Find where the given text appears and provide that cell's center as [x, y] coordinate. 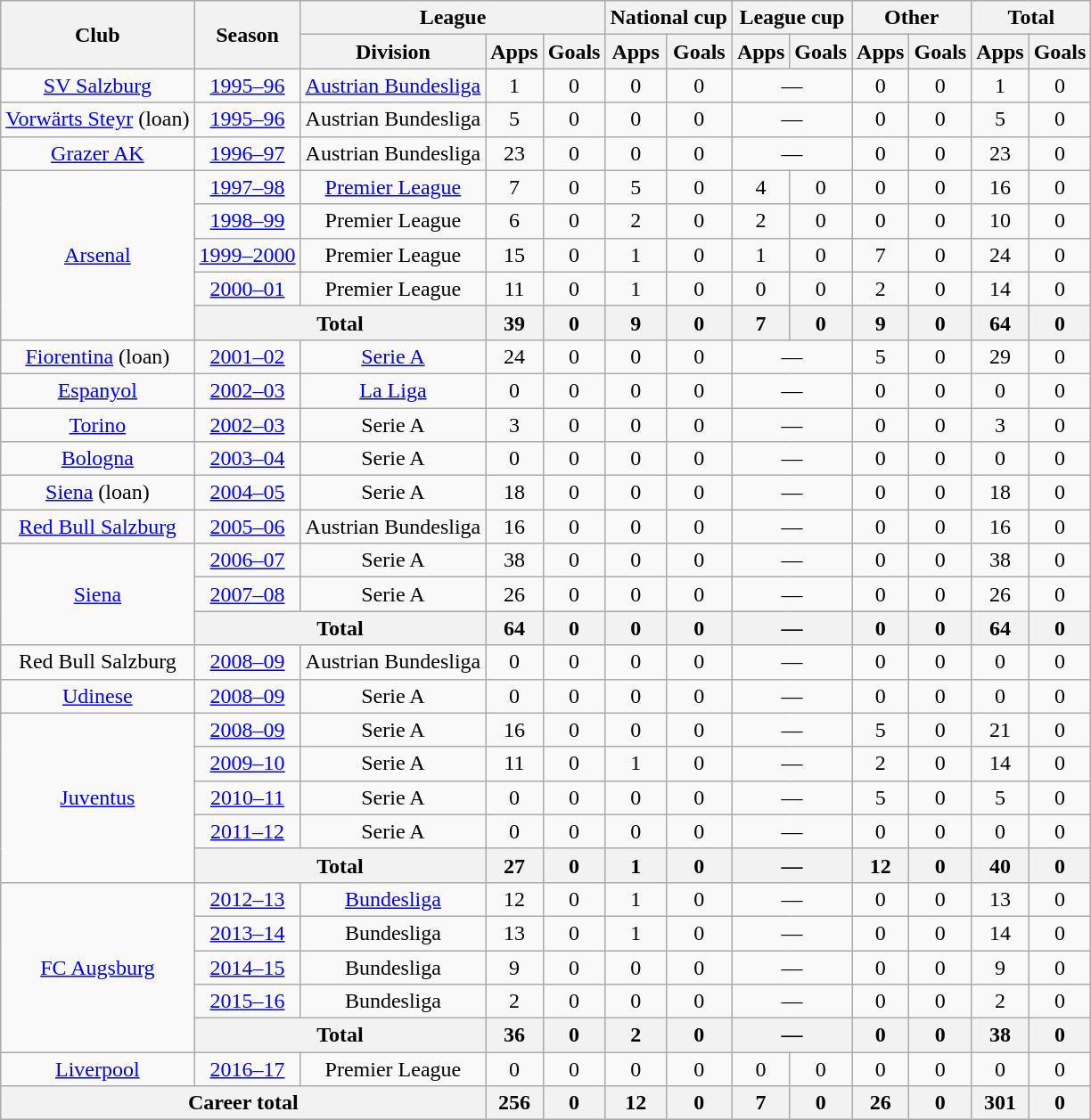
Bologna [98, 459]
Vorwärts Steyr (loan) [98, 119]
Fiorentina (loan) [98, 356]
FC Augsburg [98, 967]
2005–06 [248, 527]
SV Salzburg [98, 86]
Torino [98, 425]
6 [514, 221]
2004–05 [248, 493]
Other [912, 18]
2015–16 [248, 1001]
Siena [98, 594]
Career total [243, 1103]
2012–13 [248, 899]
2000–01 [248, 289]
League cup [792, 18]
29 [1000, 356]
Club [98, 35]
1998–99 [248, 221]
2001–02 [248, 356]
2003–04 [248, 459]
36 [514, 1035]
4 [760, 187]
15 [514, 255]
39 [514, 323]
Season [248, 35]
Espanyol [98, 390]
21 [1000, 730]
1996–97 [248, 153]
301 [1000, 1103]
Juventus [98, 797]
2010–11 [248, 797]
Liverpool [98, 1069]
National cup [669, 18]
Udinese [98, 696]
2016–17 [248, 1069]
League [453, 18]
Division [393, 52]
40 [1000, 865]
27 [514, 865]
2009–10 [248, 764]
La Liga [393, 390]
10 [1000, 221]
1999–2000 [248, 255]
2006–07 [248, 560]
2014–15 [248, 967]
256 [514, 1103]
2013–14 [248, 933]
Siena (loan) [98, 493]
1997–98 [248, 187]
Grazer AK [98, 153]
Arsenal [98, 255]
2007–08 [248, 594]
2011–12 [248, 831]
